Search for the cell housing the specified text and yield its (x, y) center coordinate. 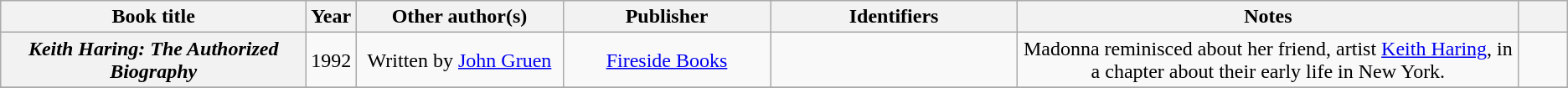
Keith Haring: The Authorized Biography (154, 60)
Identifiers (895, 17)
1992 (332, 60)
Year (332, 17)
Publisher (667, 17)
Written by John Gruen (459, 60)
Fireside Books (667, 60)
Other author(s) (459, 17)
Madonna reminisced about her friend, artist Keith Haring, in a chapter about their early life in New York. (1268, 60)
Notes (1268, 17)
Book title (154, 17)
